Output the [x, y] coordinate of the center of the cell containing the given text.  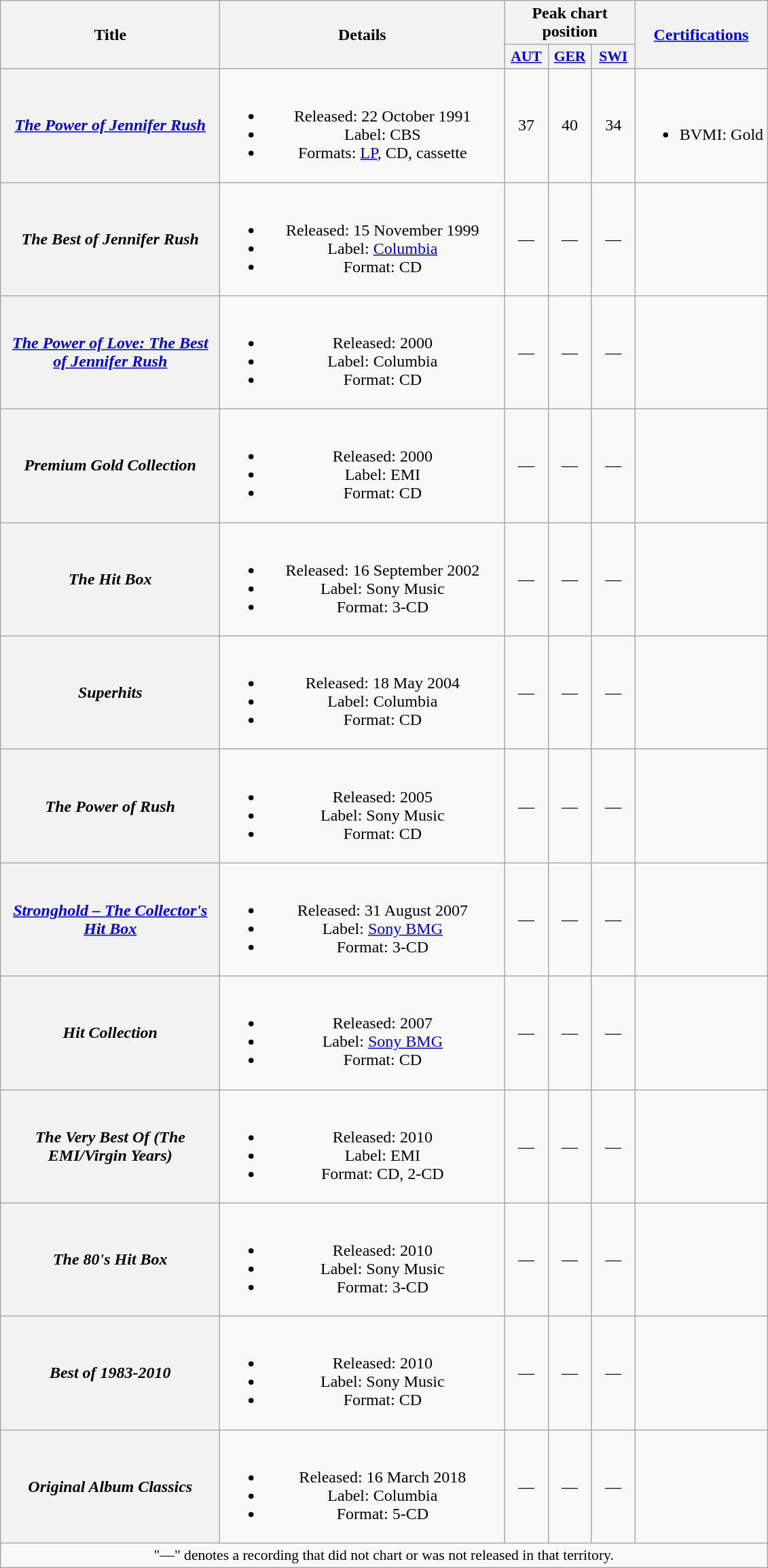
Released: 2010Label: Sony MusicFormat: CD [363, 1373]
Certifications [701, 35]
Details [363, 35]
Stronghold – The Collector's Hit Box [110, 919]
Released: 2000Label: EMIFormat: CD [363, 466]
Released: 22 October 1991Label: CBSFormats: LP, CD, cassette [363, 125]
The Hit Box [110, 580]
BVMI: Gold [701, 125]
Title [110, 35]
Best of 1983-2010 [110, 1373]
Released: 31 August 2007Label: Sony BMGFormat: 3-CD [363, 919]
The Power of Jennifer Rush [110, 125]
Released: 16 September 2002Label: Sony MusicFormat: 3-CD [363, 580]
GER [570, 57]
Released: 2007Label: Sony BMGFormat: CD [363, 1033]
Released: 2010Label: Sony MusicFormat: 3-CD [363, 1260]
The 80's Hit Box [110, 1260]
SWI [613, 57]
Released: 2005Label: Sony MusicFormat: CD [363, 806]
Original Album Classics [110, 1487]
Released: 16 March 2018Label: ColumbiaFormat: 5-CD [363, 1487]
The Power of Rush [110, 806]
Hit Collection [110, 1033]
37 [526, 125]
AUT [526, 57]
Released: 18 May 2004Label: ColumbiaFormat: CD [363, 692]
"—" denotes a recording that did not chart or was not released in that territory. [384, 1555]
Superhits [110, 692]
40 [570, 125]
Peak chart position [570, 23]
Released: 2000Label: ColumbiaFormat: CD [363, 353]
The Power of Love: The Best of Jennifer Rush [110, 353]
34 [613, 125]
The Best of Jennifer Rush [110, 239]
Premium Gold Collection [110, 466]
Released: 2010Label: EMIFormat: CD, 2-CD [363, 1146]
Released: 15 November 1999Label: ColumbiaFormat: CD [363, 239]
The Very Best Of (The EMI/Virgin Years) [110, 1146]
